Capture the cell that displays the provided text and extract its (X, Y) central coordinate. 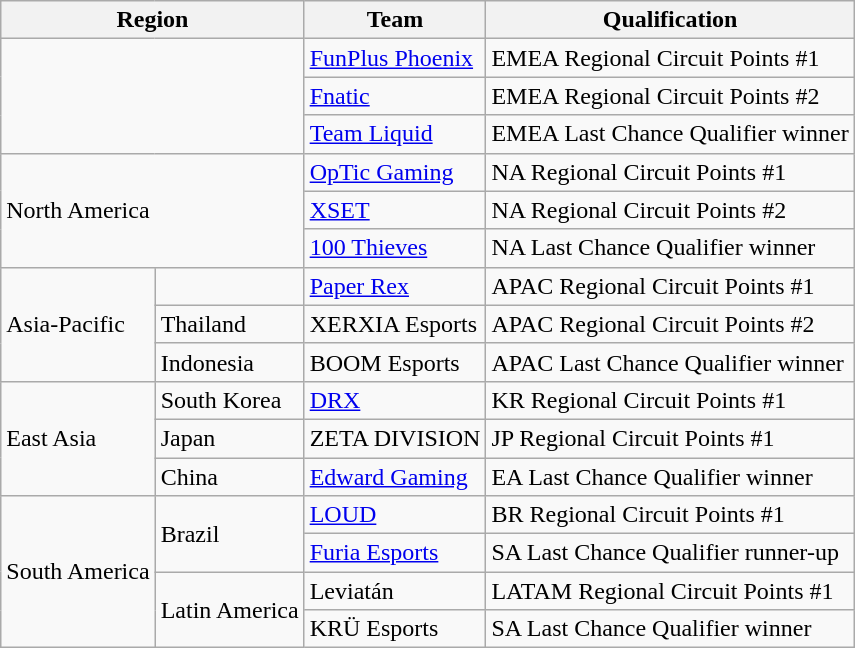
BOOM Esports (395, 362)
LOUD (395, 515)
100 Thieves (395, 248)
Furia Esports (395, 553)
Brazil (230, 534)
Paper Rex (395, 286)
EMEA Last Chance Qualifier winner (670, 134)
China (230, 477)
Fnatic (395, 96)
Thailand (230, 324)
South America (78, 572)
Edward Gaming (395, 477)
DRX (395, 400)
Team (395, 20)
NA Regional Circuit Points #2 (670, 210)
APAC Regional Circuit Points #1 (670, 286)
ZETA DIVISION (395, 438)
Leviatán (395, 591)
SA Last Chance Qualifier winner (670, 629)
Japan (230, 438)
Qualification (670, 20)
EMEA Regional Circuit Points #2 (670, 96)
OpTic Gaming (395, 172)
XSET (395, 210)
EMEA Regional Circuit Points #1 (670, 58)
NA Last Chance Qualifier winner (670, 248)
North America (152, 210)
BR Regional Circuit Points #1 (670, 515)
South Korea (230, 400)
EA Last Chance Qualifier winner (670, 477)
Region (152, 20)
LATAM Regional Circuit Points #1 (670, 591)
Asia-Pacific (78, 324)
KR Regional Circuit Points #1 (670, 400)
Team Liquid (395, 134)
KRÜ Esports (395, 629)
APAC Regional Circuit Points #2 (670, 324)
Latin America (230, 610)
NA Regional Circuit Points #1 (670, 172)
XERXIA Esports (395, 324)
APAC Last Chance Qualifier winner (670, 362)
SA Last Chance Qualifier runner-up (670, 553)
JP Regional Circuit Points #1 (670, 438)
East Asia (78, 438)
FunPlus Phoenix (395, 58)
Indonesia (230, 362)
